Determine the (X, Y) coordinate at the center of the cell enclosing the given text.  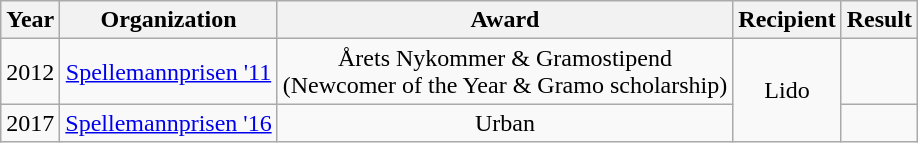
Urban (505, 123)
Award (505, 20)
2012 (30, 72)
Spellemannprisen '16 (168, 123)
Organization (168, 20)
Recipient (787, 20)
Result (879, 20)
2017 (30, 123)
Lido (787, 90)
Spellemannprisen '11 (168, 72)
Year (30, 20)
Årets Nykommer & Gramostipend (Newcomer of the Year & Gramo scholarship) (505, 72)
